Identify which cell holds the provided text, then report its (x, y) central coordinate. 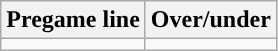
Pregame line (74, 20)
Over/under (210, 20)
